Output the [x, y] coordinate of the center of the cell containing the given text.  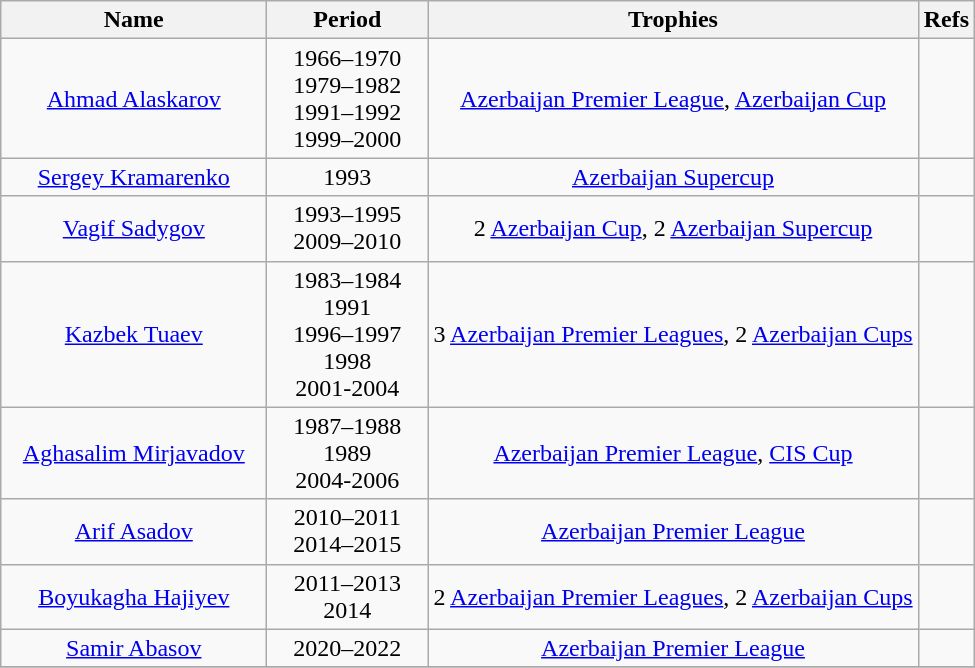
Azerbaijan Premier League, Azerbaijan Cup [673, 98]
2020–2022 [348, 648]
Azerbaijan Premier League, CIS Cup [673, 453]
Azerbaijan Supercup [673, 177]
Period [348, 20]
Kazbek Tuaev [134, 334]
3 Azerbaijan Premier Leagues, 2 Azerbaijan Cups [673, 334]
Ahmad Alaskarov [134, 98]
Samir Abasov [134, 648]
2010–20112014–2015 [348, 532]
1983–198419911996–199719982001-2004 [348, 334]
Arif Asadov [134, 532]
Name [134, 20]
Refs [946, 20]
1966–19701979–19821991–19921999–2000 [348, 98]
Sergey Kramarenko [134, 177]
Boyukagha Hajiyev [134, 596]
Vagif Sadygov [134, 228]
2 Azerbaijan Premier Leagues, 2 Azerbaijan Cups [673, 596]
1993 [348, 177]
Trophies [673, 20]
Aghasalim Mirjavadov [134, 453]
1987–198819892004-2006 [348, 453]
2011–20132014 [348, 596]
1993–19952009–2010 [348, 228]
2 Azerbaijan Cup, 2 Azerbaijan Supercup [673, 228]
